Provide the (X, Y) coordinate of the cell's center where the given text is located.  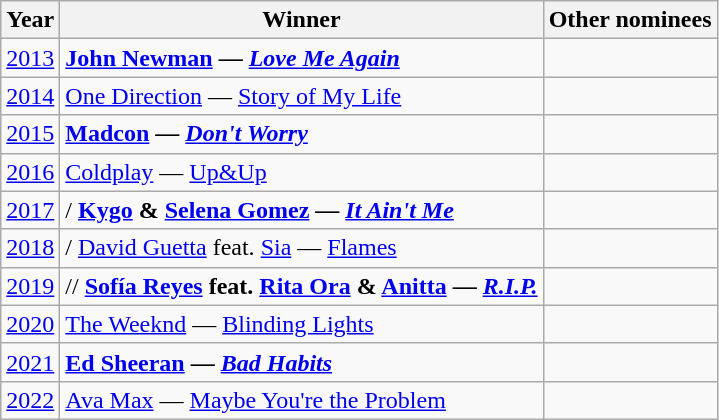
// Sofía Reyes feat. Rita Ora & Anitta — R.I.P. (302, 286)
2018 (30, 248)
Winner (302, 20)
2021 (30, 362)
2019 (30, 286)
2017 (30, 210)
2014 (30, 96)
2016 (30, 172)
Ava Max — Maybe You're the Problem (302, 400)
One Direction — Story of My Life (302, 96)
The Weeknd — Blinding Lights (302, 324)
2020 (30, 324)
Ed Sheeran — Bad Habits (302, 362)
Madcon — Don't Worry (302, 134)
2015 (30, 134)
John Newman — Love Me Again (302, 58)
2013 (30, 58)
/ David Guetta feat. Sia — Flames (302, 248)
Other nominees (630, 20)
2022 (30, 400)
Coldplay — Up&Up (302, 172)
/ Kygo & Selena Gomez — It Ain't Me (302, 210)
Year (30, 20)
